Identify which cell holds the provided text, then report its [x, y] central coordinate. 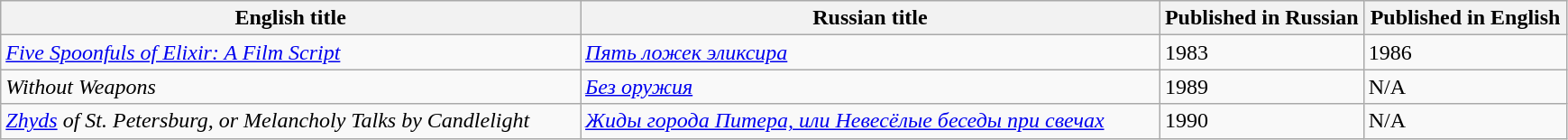
1986 [1465, 52]
Без оружия [871, 87]
Published in Russian [1261, 18]
Russian title [871, 18]
Five Spoonfuls of Elixir: A Film Script [290, 52]
1989 [1261, 87]
Published in English [1465, 18]
Without Weapons [290, 87]
Zhyds of St. Petersburg, or Melancholy Talks by Candlelight [290, 121]
1983 [1261, 52]
English title [290, 18]
1990 [1261, 121]
Жиды города Питера, или Невесёлые беседы при свечах [871, 121]
Пять ложек эликсира [871, 52]
